From the cell containing the given text, extract its center point as (x, y) coordinate. 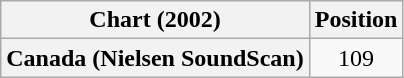
Chart (2002) (155, 20)
109 (356, 58)
Position (356, 20)
Canada (Nielsen SoundScan) (155, 58)
